Return [x, y] of the center of cell containing provided text 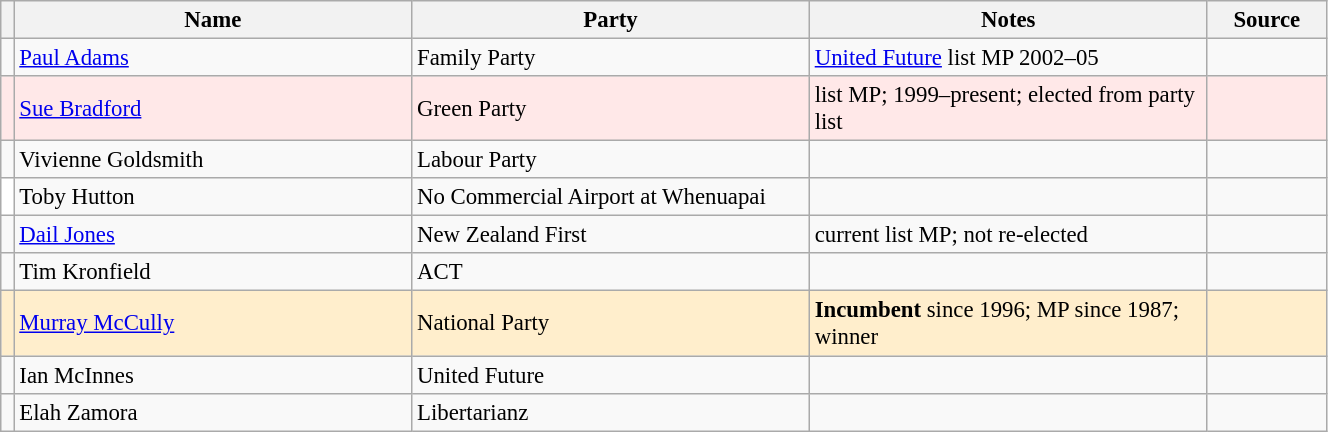
Family Party [611, 58]
Tim Kronfield [213, 273]
Dail Jones [213, 235]
National Party [611, 324]
Source [1266, 20]
current list MP; not re-elected [1008, 235]
Paul Adams [213, 58]
Sue Bradford [213, 108]
Libertarianz [611, 412]
United Future list MP 2002–05 [1008, 58]
No Commercial Airport at Whenuapai [611, 197]
Vivienne Goldsmith [213, 160]
Party [611, 20]
Labour Party [611, 160]
Murray McCully [213, 324]
Notes [1008, 20]
ACT [611, 273]
Incumbent since 1996; MP since 1987; winner [1008, 324]
Green Party [611, 108]
Toby Hutton [213, 197]
list MP; 1999–present; elected from party list [1008, 108]
Ian McInnes [213, 375]
Name [213, 20]
Elah Zamora [213, 412]
New Zealand First [611, 235]
United Future [611, 375]
